Extract the (x, y) coordinate from the center of the cell holding the provided text.  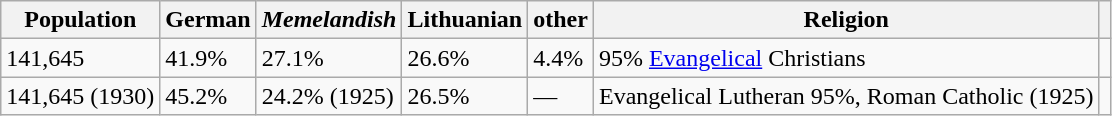
24.2% (1925) (329, 96)
Memelandish (329, 20)
41.9% (208, 58)
27.1% (329, 58)
other (561, 20)
Evangelical Lutheran 95%, Roman Catholic (1925) (846, 96)
— (561, 96)
141,645 (1930) (80, 96)
141,645 (80, 58)
Lithuanian (465, 20)
4.4% (561, 58)
26.5% (465, 96)
German (208, 20)
95% Evangelical Christians (846, 58)
Religion (846, 20)
Population (80, 20)
45.2% (208, 96)
26.6% (465, 58)
